Pinpoint the cell where the given text exists, returning its (X, Y) midpoint coordinate. 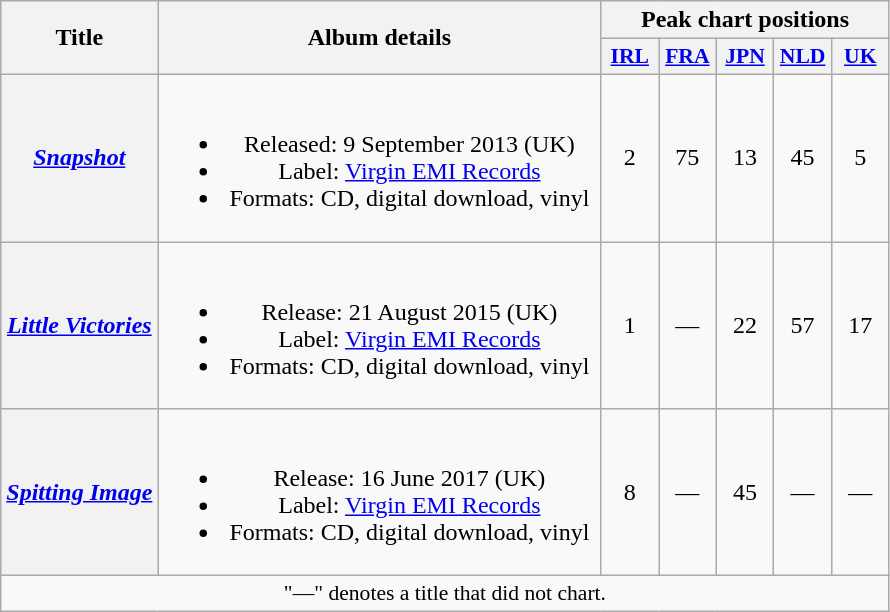
Peak chart positions (745, 20)
IRL (630, 57)
Little Victories (80, 326)
Album details (380, 38)
57 (803, 326)
FRA (688, 57)
75 (688, 158)
22 (745, 326)
5 (860, 158)
8 (630, 492)
Release: 16 June 2017 (UK)Label: Virgin EMI RecordsFormats: CD, digital download, vinyl (380, 492)
Snapshot (80, 158)
Release: 21 August 2015 (UK)Label: Virgin EMI RecordsFormats: CD, digital download, vinyl (380, 326)
1 (630, 326)
13 (745, 158)
Spitting Image (80, 492)
NLD (803, 57)
JPN (745, 57)
Title (80, 38)
"—" denotes a title that did not chart. (445, 594)
17 (860, 326)
UK (860, 57)
2 (630, 158)
Released: 9 September 2013 (UK)Label: Virgin EMI RecordsFormats: CD, digital download, vinyl (380, 158)
